Detect which cell encompasses the target text, then output its (X, Y) center coordinate. 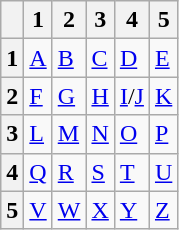
E (163, 58)
V (38, 210)
O (132, 134)
G (69, 96)
B (69, 58)
C (100, 58)
W (69, 210)
H (100, 96)
L (38, 134)
P (163, 134)
S (100, 172)
F (38, 96)
Y (132, 210)
U (163, 172)
N (100, 134)
X (100, 210)
Z (163, 210)
Q (38, 172)
T (132, 172)
A (38, 58)
M (69, 134)
K (163, 96)
R (69, 172)
D (132, 58)
I/J (132, 96)
